Return (x, y) of the center of cell containing provided text 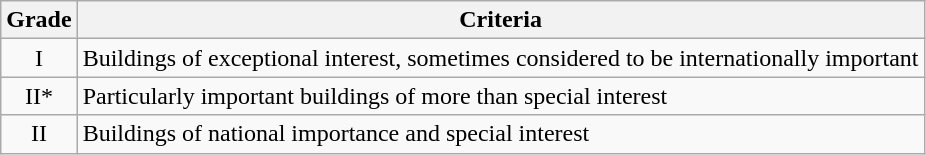
Buildings of national importance and special interest (500, 134)
Grade (39, 20)
II* (39, 96)
I (39, 58)
II (39, 134)
Buildings of exceptional interest, sometimes considered to be internationally important (500, 58)
Criteria (500, 20)
Particularly important buildings of more than special interest (500, 96)
